Identify which cell holds the provided text, then report its [x, y] central coordinate. 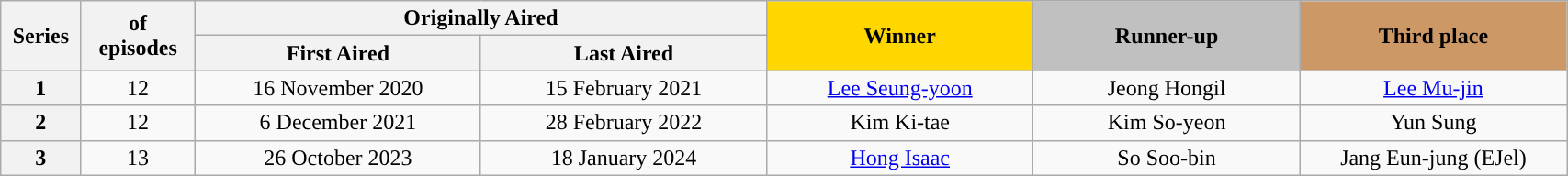
15 February 2021 [623, 88]
2 [40, 123]
So Soo-bin [1167, 158]
Series [40, 36]
3 [40, 158]
Originally Aired [480, 18]
Winner [900, 36]
Third place [1433, 36]
Kim Ki-tae [900, 123]
26 October 2023 [338, 158]
Jang Eun-jung (EJel) [1433, 158]
Yun Sung [1433, 123]
ofepisodes [138, 36]
6 December 2021 [338, 123]
First Aired [338, 53]
Last Aired [623, 53]
13 [138, 158]
1 [40, 88]
Hong Isaac [900, 158]
Runner-up [1167, 36]
16 November 2020 [338, 88]
18 January 2024 [623, 158]
Jeong Hongil [1167, 88]
Kim So-yeon [1167, 123]
Lee Seung-yoon [900, 88]
Lee Mu-jin [1433, 88]
28 February 2022 [623, 123]
